Return [x, y] of the center of cell containing provided text 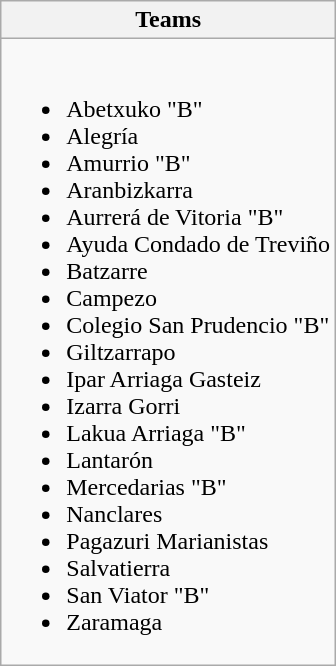
Teams [168, 20]
